Locate the cell with the specified text and output its [X, Y] center coordinate. 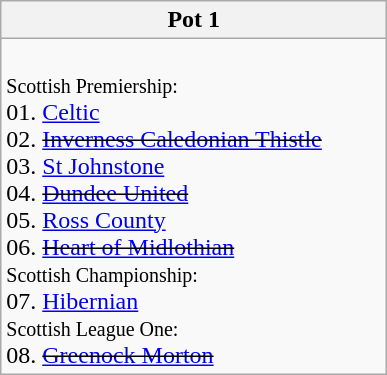
Pot 1 [194, 20]
